Provide the (x, y) coordinate of the cell's center where the given text is located.  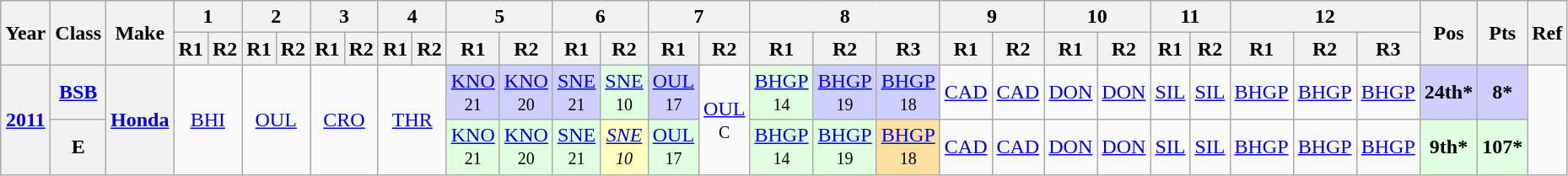
THR (412, 120)
OULC (725, 120)
9 (992, 17)
Pos (1448, 33)
24th* (1448, 93)
5 (499, 17)
9th* (1448, 147)
7 (698, 17)
2011 (25, 120)
1 (207, 17)
BHI (207, 120)
Class (78, 33)
BSB (78, 93)
2 (277, 17)
8 (845, 17)
Year (25, 33)
11 (1190, 17)
8* (1503, 93)
107* (1503, 147)
Ref (1547, 33)
E (78, 147)
4 (412, 17)
Pts (1503, 33)
Make (140, 33)
6 (601, 17)
OUL (277, 120)
3 (344, 17)
Honda (140, 120)
12 (1324, 17)
10 (1097, 17)
CRO (344, 120)
